Detect which cell encompasses the target text, then output its [x, y] center coordinate. 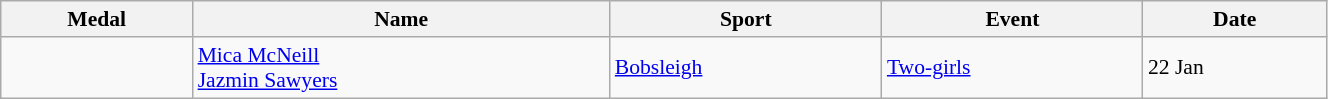
Two-girls [1012, 68]
Bobsleigh [746, 68]
Mica McNeillJazmin Sawyers [402, 68]
Name [402, 19]
Sport [746, 19]
22 Jan [1235, 68]
Medal [97, 19]
Event [1012, 19]
Date [1235, 19]
